Return the (x, y) coordinate for the center point of the cell that contains the specified text.  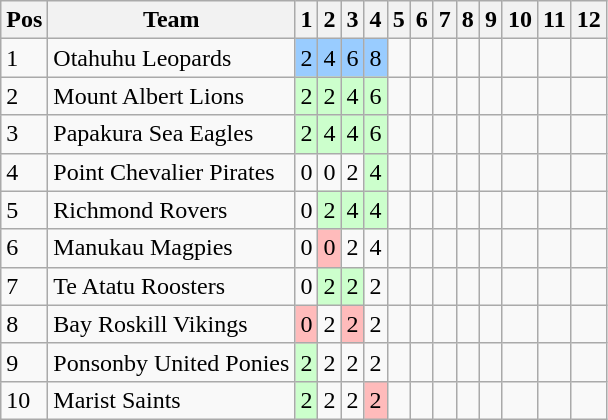
Mount Albert Lions (172, 96)
Bay Roskill Vikings (172, 324)
Marist Saints (172, 400)
Te Atatu Roosters (172, 286)
Otahuhu Leopards (172, 58)
Richmond Rovers (172, 210)
Manukau Magpies (172, 248)
Pos (24, 20)
Ponsonby United Ponies (172, 362)
12 (588, 20)
Point Chevalier Pirates (172, 172)
11 (555, 20)
Team (172, 20)
Papakura Sea Eagles (172, 134)
